Determine the (x, y) coordinate at the center of the cell enclosing the given text.  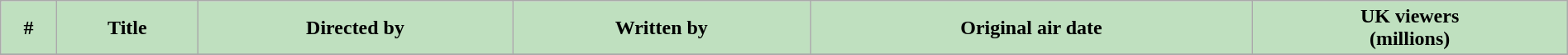
Original air date (1031, 28)
UK viewers(millions) (1409, 28)
Written by (662, 28)
# (28, 28)
Directed by (356, 28)
Title (127, 28)
